Identify which cell holds the provided text, then report its (X, Y) central coordinate. 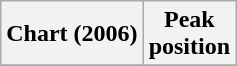
Chart (2006) (72, 34)
Peakposition (189, 34)
